From the cell containing the given text, extract its center point as (X, Y) coordinate. 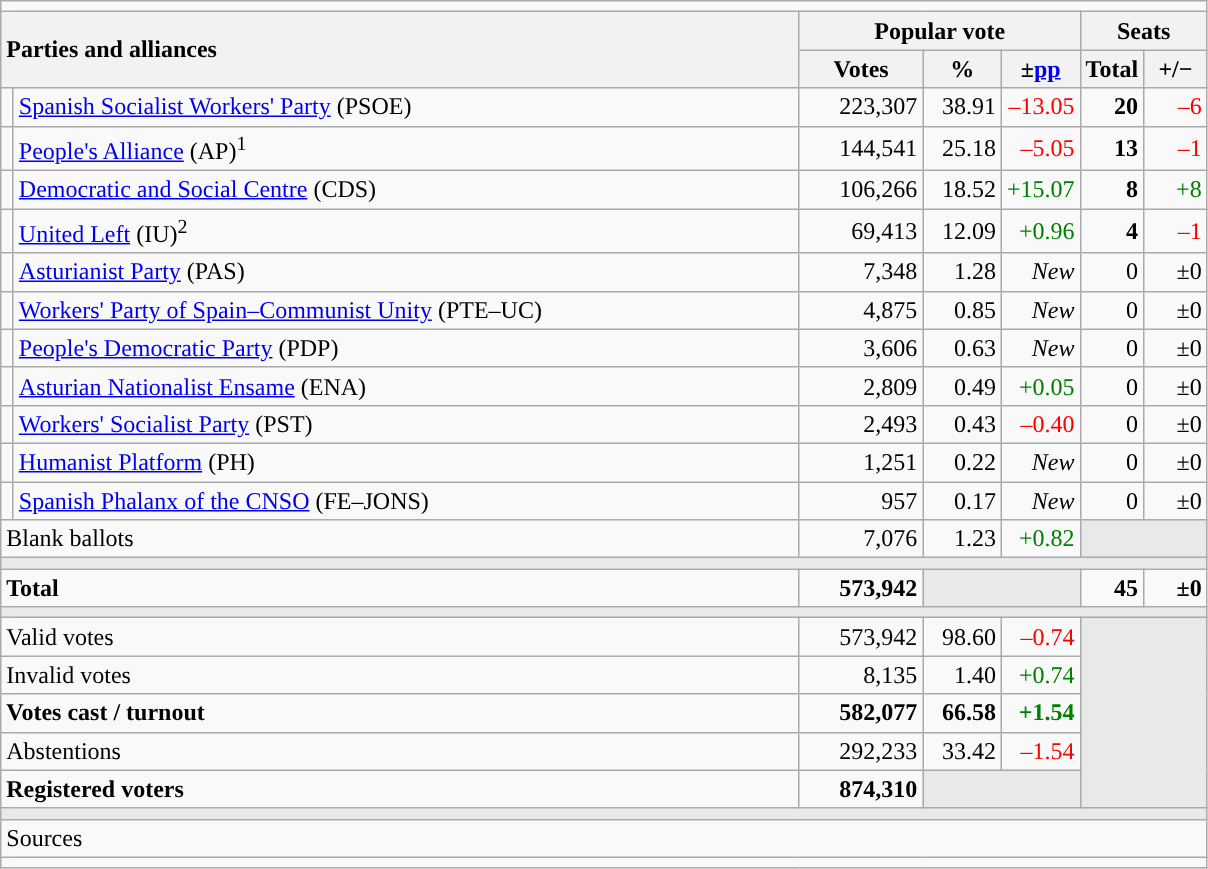
38.91 (962, 107)
18.52 (962, 190)
Votes (861, 69)
United Left (IU)2 (406, 232)
8 (1112, 190)
4 (1112, 232)
1.28 (962, 272)
±pp (1040, 69)
957 (861, 501)
Asturian Nationalist Ensame (ENA) (406, 386)
Humanist Platform (PH) (406, 462)
–6 (1176, 107)
1.23 (962, 539)
Workers' Socialist Party (PST) (406, 424)
People's Alliance (AP)1 (406, 148)
4,875 (861, 310)
+8 (1176, 190)
% (962, 69)
3,606 (861, 348)
69,413 (861, 232)
12.09 (962, 232)
Abstentions (400, 751)
Registered voters (400, 789)
Sources (604, 838)
–0.74 (1040, 637)
–0.40 (1040, 424)
Democratic and Social Centre (CDS) (406, 190)
33.42 (962, 751)
0.22 (962, 462)
Blank ballots (400, 539)
Popular vote (940, 31)
874,310 (861, 789)
Asturianist Party (PAS) (406, 272)
+0.05 (1040, 386)
+0.74 (1040, 675)
20 (1112, 107)
292,233 (861, 751)
1,251 (861, 462)
66.58 (962, 713)
+1.54 (1040, 713)
–1.54 (1040, 751)
–13.05 (1040, 107)
8,135 (861, 675)
582,077 (861, 713)
Spanish Phalanx of the CNSO (FE–JONS) (406, 501)
13 (1112, 148)
0.17 (962, 501)
Workers' Party of Spain–Communist Unity (PTE–UC) (406, 310)
7,076 (861, 539)
+0.82 (1040, 539)
Parties and alliances (400, 50)
+0.96 (1040, 232)
45 (1112, 588)
Valid votes (400, 637)
–5.05 (1040, 148)
25.18 (962, 148)
+15.07 (1040, 190)
1.40 (962, 675)
98.60 (962, 637)
Votes cast / turnout (400, 713)
People's Democratic Party (PDP) (406, 348)
+/− (1176, 69)
0.63 (962, 348)
Spanish Socialist Workers' Party (PSOE) (406, 107)
Invalid votes (400, 675)
0.43 (962, 424)
106,266 (861, 190)
2,809 (861, 386)
0.49 (962, 386)
0.85 (962, 310)
7,348 (861, 272)
223,307 (861, 107)
2,493 (861, 424)
144,541 (861, 148)
Seats (1144, 31)
